Search for the cell housing the specified text and yield its [X, Y] center coordinate. 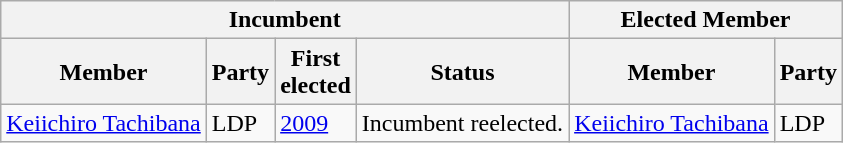
Firstelected [316, 72]
Elected Member [706, 20]
Incumbent reelected. [462, 123]
Incumbent [285, 20]
2009 [316, 123]
Status [462, 72]
